Find where the given text appears and provide that cell's center as (X, Y) coordinate. 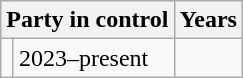
Years (208, 20)
Party in control (88, 20)
2023–present (94, 58)
